Return the (X, Y) coordinate for the center point of the cell that contains the specified text.  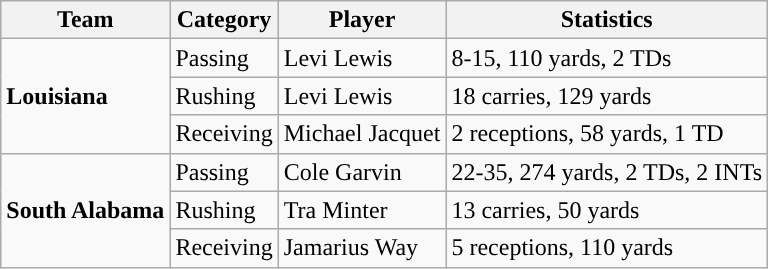
Jamarius Way (362, 248)
Tra Minter (362, 210)
Michael Jacquet (362, 134)
8-15, 110 yards, 2 TDs (607, 58)
5 receptions, 110 yards (607, 248)
Player (362, 20)
Team (86, 20)
Category (224, 20)
South Alabama (86, 210)
2 receptions, 58 yards, 1 TD (607, 134)
Louisiana (86, 96)
13 carries, 50 yards (607, 210)
Statistics (607, 20)
18 carries, 129 yards (607, 96)
22-35, 274 yards, 2 TDs, 2 INTs (607, 172)
Cole Garvin (362, 172)
